For the text-containing cell, return its midpoint in [X, Y] coordinate format. 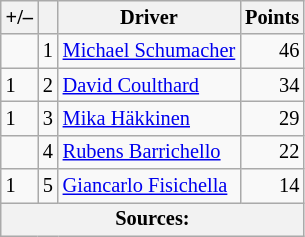
4 [48, 152]
Driver [149, 17]
29 [272, 118]
Points [272, 17]
2 [48, 85]
Michael Schumacher [149, 51]
+/– [20, 17]
Mika Häkkinen [149, 118]
46 [272, 51]
14 [272, 186]
Rubens Barrichello [149, 152]
5 [48, 186]
34 [272, 85]
22 [272, 152]
Giancarlo Fisichella [149, 186]
3 [48, 118]
Sources: [152, 219]
David Coulthard [149, 85]
